Return [x, y] of the center of cell containing provided text 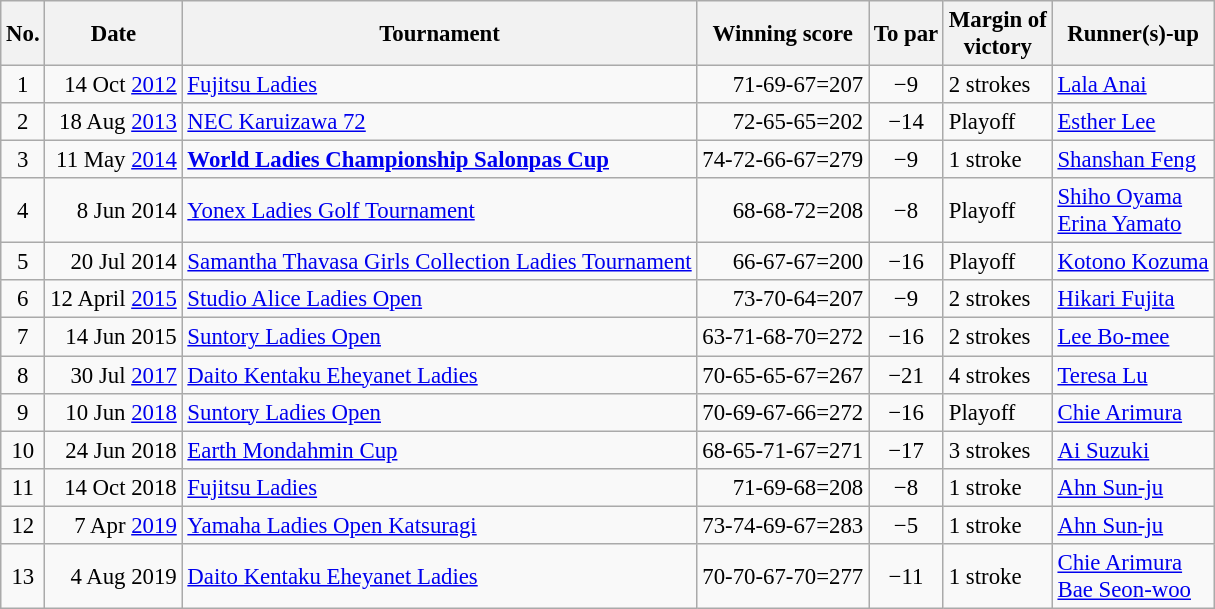
1 [23, 85]
Teresa Lu [1133, 375]
13 [23, 576]
−14 [906, 122]
Chie Arimura [1133, 412]
3 [23, 160]
68-65-71-67=271 [783, 450]
World Ladies Championship Salonpas Cup [440, 160]
2 [23, 122]
Earth Mondahmin Cup [440, 450]
4 [23, 210]
Kotono Kozuma [1133, 262]
Hikari Fujita [1133, 299]
Shanshan Feng [1133, 160]
20 Jul 2014 [114, 262]
12 [23, 525]
18 Aug 2013 [114, 122]
4 strokes [998, 375]
73-70-64=207 [783, 299]
10 [23, 450]
9 [23, 412]
74-72-66-67=279 [783, 160]
73-74-69-67=283 [783, 525]
68-68-72=208 [783, 210]
NEC Karuizawa 72 [440, 122]
14 Jun 2015 [114, 337]
66-67-67=200 [783, 262]
Date [114, 34]
3 strokes [998, 450]
Ai Suzuki [1133, 450]
7 [23, 337]
−5 [906, 525]
Esther Lee [1133, 122]
Shiho Oyama Erina Yamato [1133, 210]
Lala Anai [1133, 85]
11 [23, 487]
Samantha Thavasa Girls Collection Ladies Tournament [440, 262]
72-65-65=202 [783, 122]
70-65-65-67=267 [783, 375]
70-70-67-70=277 [783, 576]
−11 [906, 576]
24 Jun 2018 [114, 450]
70-69-67-66=272 [783, 412]
No. [23, 34]
Tournament [440, 34]
Studio Alice Ladies Open [440, 299]
63-71-68-70=272 [783, 337]
11 May 2014 [114, 160]
7 Apr 2019 [114, 525]
8 [23, 375]
Margin ofvictory [998, 34]
Winning score [783, 34]
Yonex Ladies Golf Tournament [440, 210]
71-69-68=208 [783, 487]
10 Jun 2018 [114, 412]
−21 [906, 375]
4 Aug 2019 [114, 576]
Yamaha Ladies Open Katsuragi [440, 525]
−17 [906, 450]
Chie Arimura Bae Seon-woo [1133, 576]
5 [23, 262]
14 Oct 2012 [114, 85]
8 Jun 2014 [114, 210]
30 Jul 2017 [114, 375]
Lee Bo-mee [1133, 337]
71-69-67=207 [783, 85]
Runner(s)-up [1133, 34]
12 April 2015 [114, 299]
To par [906, 34]
14 Oct 2018 [114, 487]
6 [23, 299]
